Detect which cell encompasses the target text, then output its (X, Y) center coordinate. 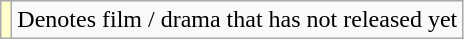
Denotes film / drama that has not released yet (238, 20)
